Capture the cell that displays the provided text and extract its (X, Y) central coordinate. 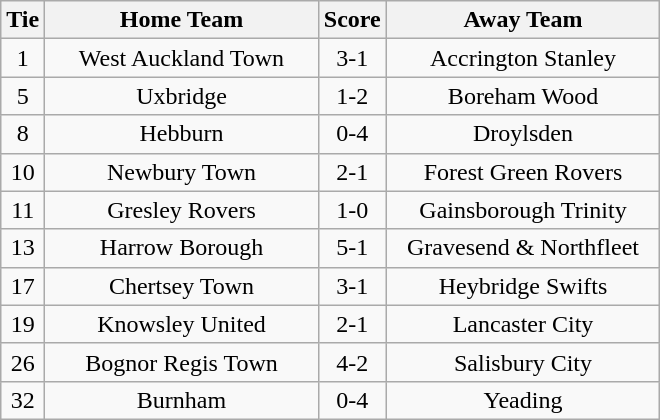
10 (23, 172)
5-1 (352, 248)
Harrow Borough (182, 248)
Forest Green Rovers (523, 172)
Tie (23, 20)
13 (23, 248)
Gresley Rovers (182, 210)
11 (23, 210)
West Auckland Town (182, 58)
Burnham (182, 400)
Bognor Regis Town (182, 362)
Chertsey Town (182, 286)
Boreham Wood (523, 96)
1 (23, 58)
Home Team (182, 20)
Away Team (523, 20)
4-2 (352, 362)
Accrington Stanley (523, 58)
Heybridge Swifts (523, 286)
Uxbridge (182, 96)
Salisbury City (523, 362)
Yeading (523, 400)
32 (23, 400)
5 (23, 96)
Lancaster City (523, 324)
Gravesend & Northfleet (523, 248)
Droylsden (523, 134)
Knowsley United (182, 324)
19 (23, 324)
Newbury Town (182, 172)
1-0 (352, 210)
Score (352, 20)
26 (23, 362)
17 (23, 286)
Gainsborough Trinity (523, 210)
8 (23, 134)
1-2 (352, 96)
Hebburn (182, 134)
